Capture the cell that displays the provided text and extract its (x, y) central coordinate. 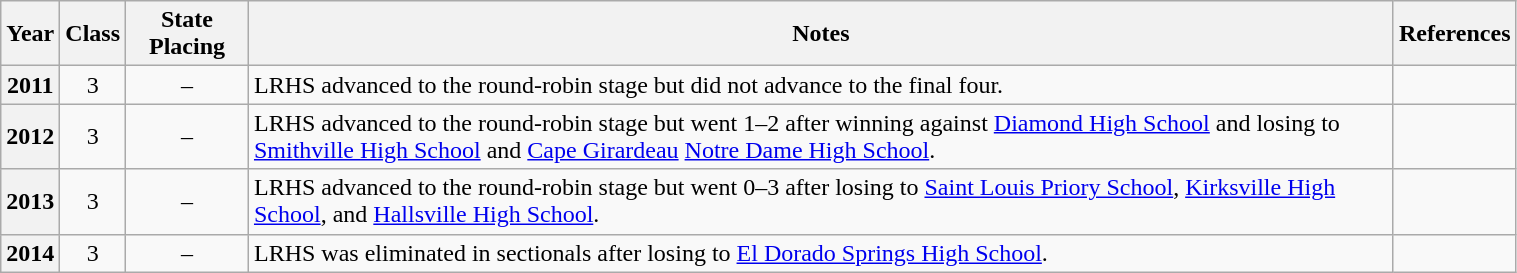
Notes (820, 34)
State Placing (188, 34)
2011 (30, 85)
Class (93, 34)
2013 (30, 202)
LRHS was eliminated in sectionals after losing to El Dorado Springs High School. (820, 253)
References (1454, 34)
LRHS advanced to the round-robin stage but went 0–3 after losing to Saint Louis Priory School, Kirksville High School, and Hallsville High School. (820, 202)
2012 (30, 136)
Year (30, 34)
LRHS advanced to the round-robin stage but did not advance to the final four. (820, 85)
2014 (30, 253)
